Extract the (X, Y) coordinate from the center of the cell holding the provided text.  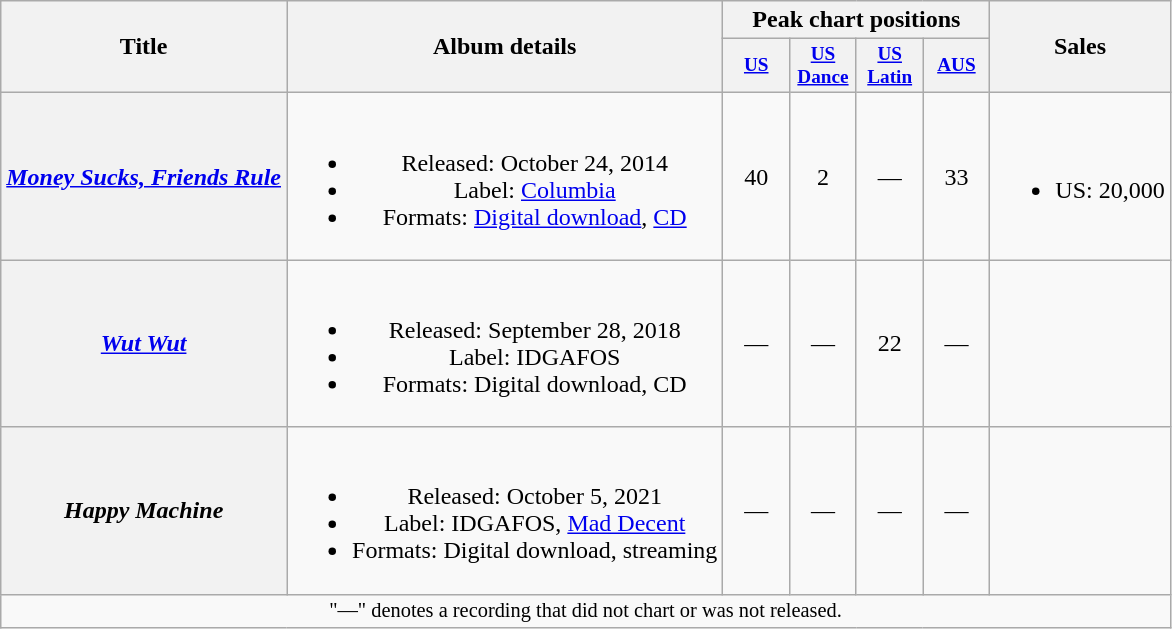
USDance (824, 66)
Title (144, 47)
US: 20,000 (1080, 176)
Peak chart positions (856, 20)
Sales (1080, 47)
2 (824, 176)
US (756, 66)
22 (890, 344)
"—" denotes a recording that did not chart or was not released. (586, 611)
Released: September 28, 2018Label: IDGAFOSFormats: Digital download, CD (505, 344)
33 (956, 176)
Album details (505, 47)
Wut Wut (144, 344)
Released: October 5, 2021Label: IDGAFOS, Mad DecentFormats: Digital download, streaming (505, 510)
Released: October 24, 2014Label: ColumbiaFormats: Digital download, CD (505, 176)
Happy Machine (144, 510)
Money Sucks, Friends Rule (144, 176)
USLatin (890, 66)
AUS (956, 66)
40 (756, 176)
